Return [x, y] of the center of cell containing provided text 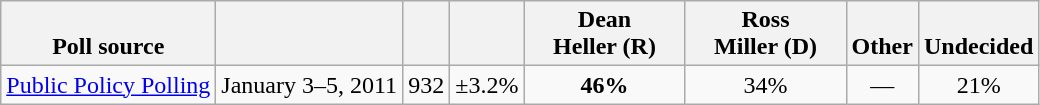
932 [426, 85]
Other [882, 34]
±3.2% [487, 85]
RossMiller (D) [766, 34]
21% [978, 85]
–– [882, 85]
Undecided [978, 34]
46% [604, 85]
Poll source [108, 34]
Public Policy Polling [108, 85]
January 3–5, 2011 [310, 85]
34% [766, 85]
DeanHeller (R) [604, 34]
